Identify which cell holds the provided text, then report its (x, y) central coordinate. 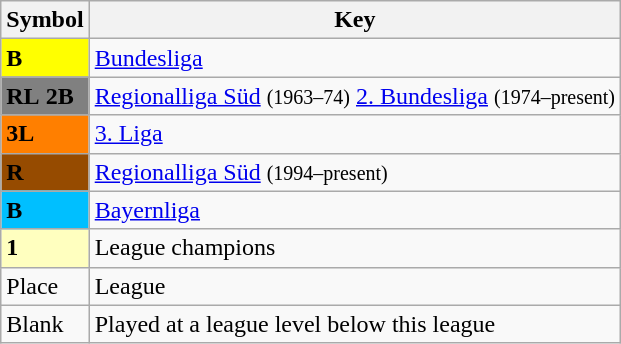
League (354, 286)
3. Liga (354, 134)
League champions (354, 248)
Regionalliga Süd (1963–74) 2. Bundesliga (1974–present) (354, 96)
Place (45, 286)
Played at a league level below this league (354, 324)
Key (354, 20)
Symbol (45, 20)
Blank (45, 324)
Bayernliga (354, 210)
1 (45, 248)
RL 2B (45, 96)
R (45, 172)
Bundesliga (354, 58)
3L (45, 134)
Regionalliga Süd (1994–present) (354, 172)
